Output the [X, Y] coordinate of the center of the cell containing the given text.  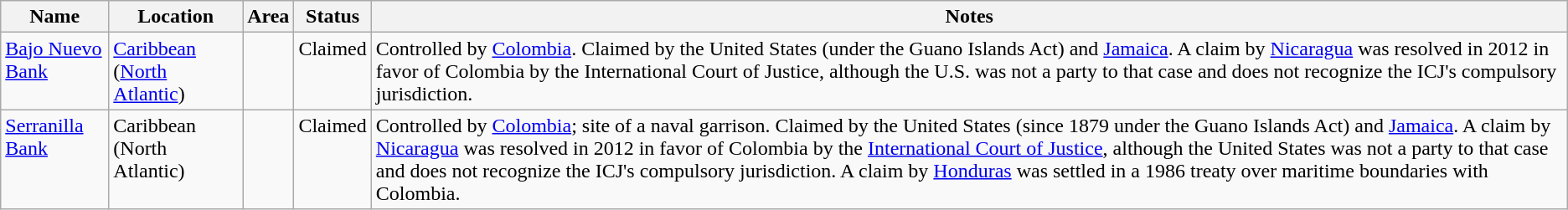
Name [55, 17]
Bajo Nuevo Bank [55, 71]
Area [268, 17]
Location [176, 17]
Notes [969, 17]
Status [333, 17]
Serranilla Bank [55, 159]
